Search for the cell housing the specified text and yield its [X, Y] center coordinate. 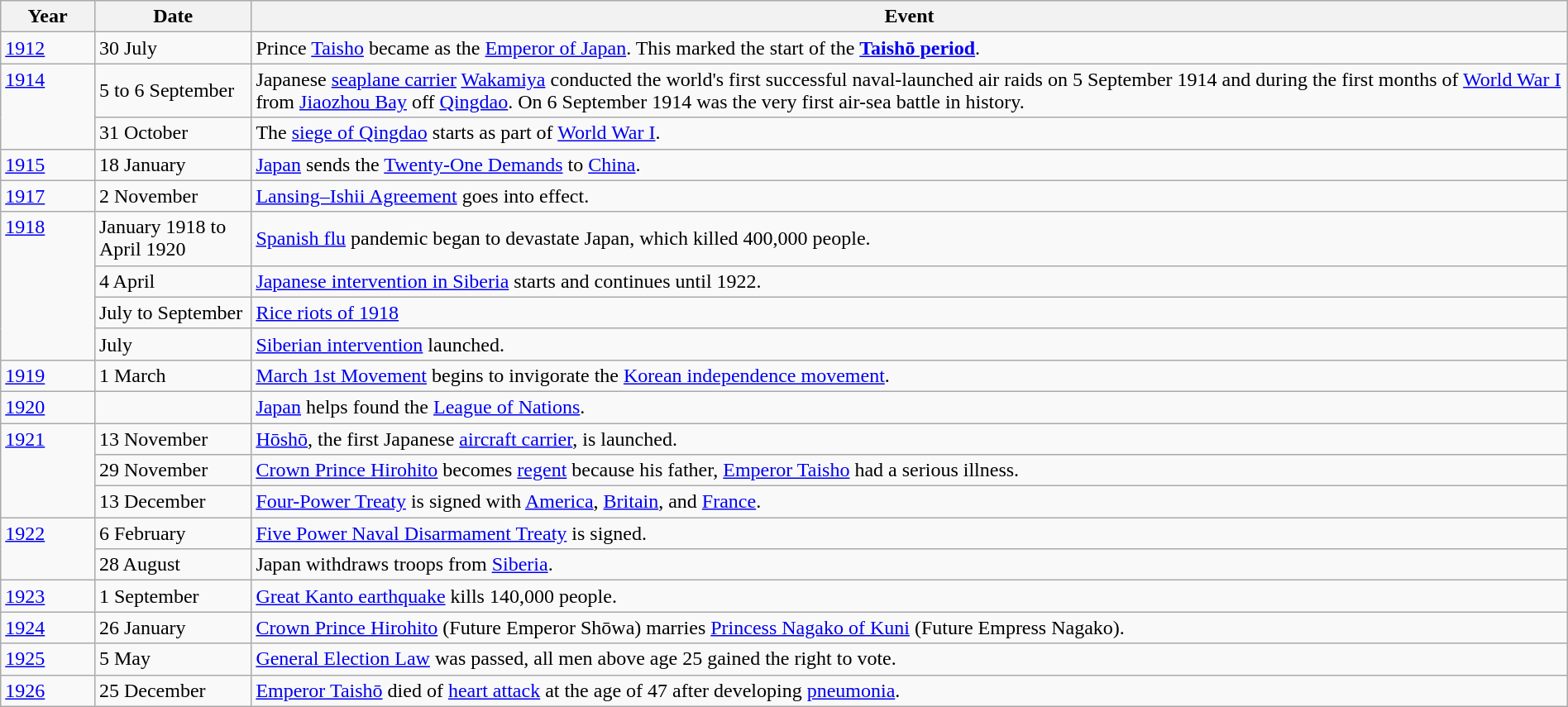
30 July [172, 48]
31 October [172, 133]
Four-Power Treaty is signed with America, Britain, and France. [910, 502]
Siberian intervention launched. [910, 344]
13 November [172, 439]
5 to 6 September [172, 91]
26 January [172, 628]
Japan sends the Twenty-One Demands to China. [910, 165]
18 January [172, 165]
Spanish flu pandemic began to devastate Japan, which killed 400,000 people. [910, 238]
July to September [172, 313]
1923 [48, 596]
Crown Prince Hirohito (Future Emperor Shōwa) marries Princess Nagako of Kuni (Future Empress Nagako). [910, 628]
Emperor Taishō died of heart attack at the age of 47 after developing pneumonia. [910, 690]
1925 [48, 659]
1926 [48, 690]
1 September [172, 596]
1918 [48, 286]
Great Kanto earthquake kills 140,000 people. [910, 596]
1924 [48, 628]
5 May [172, 659]
1920 [48, 407]
1921 [48, 471]
4 April [172, 281]
Year [48, 17]
1914 [48, 106]
6 February [172, 533]
Japanese intervention in Siberia starts and continues until 1922. [910, 281]
Crown Prince Hirohito becomes regent because his father, Emperor Taisho had a serious illness. [910, 471]
Date [172, 17]
13 December [172, 502]
The siege of Qingdao starts as part of World War I. [910, 133]
Event [910, 17]
1917 [48, 196]
25 December [172, 690]
29 November [172, 471]
Lansing–Ishii Agreement goes into effect. [910, 196]
1919 [48, 375]
January 1918 to April 1920 [172, 238]
Japan withdraws troops from Siberia. [910, 565]
Prince Taisho became as the Emperor of Japan. This marked the start of the Taishō period. [910, 48]
1 March [172, 375]
Rice riots of 1918 [910, 313]
1912 [48, 48]
Japan helps found the League of Nations. [910, 407]
Hōshō, the first Japanese aircraft carrier, is launched. [910, 439]
July [172, 344]
General Election Law was passed, all men above age 25 gained the right to vote. [910, 659]
Five Power Naval Disarmament Treaty is signed. [910, 533]
March 1st Movement begins to invigorate the Korean independence movement. [910, 375]
28 August [172, 565]
1922 [48, 549]
2 November [172, 196]
1915 [48, 165]
